For the text-containing cell, return its midpoint in (x, y) coordinate format. 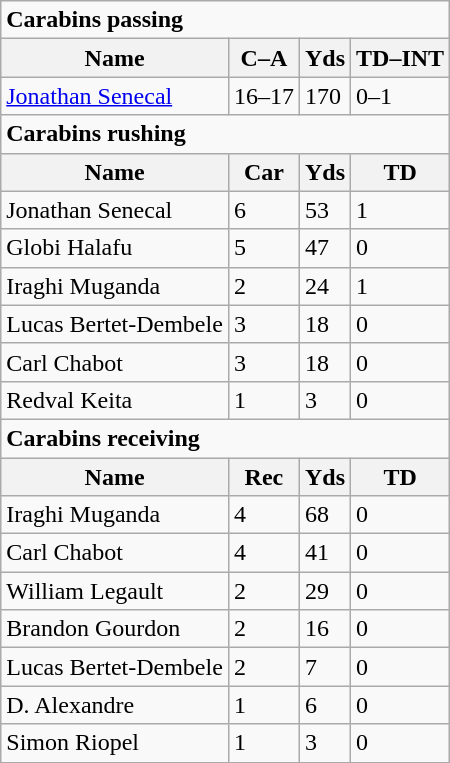
TD–INT (400, 58)
5 (264, 248)
C–A (264, 58)
47 (324, 248)
Simon Riopel (115, 743)
7 (324, 667)
16–17 (264, 96)
Brandon Gourdon (115, 629)
53 (324, 210)
24 (324, 286)
68 (324, 515)
0–1 (400, 96)
Carabins receiving (226, 438)
29 (324, 591)
41 (324, 553)
Rec (264, 477)
Carabins passing (226, 20)
Globi Halafu (115, 248)
William Legault (115, 591)
170 (324, 96)
D. Alexandre (115, 705)
Car (264, 172)
Carabins rushing (226, 134)
16 (324, 629)
Redval Keita (115, 400)
